Scan for the cell matching the given text and deliver its (x, y) coordinate at center. 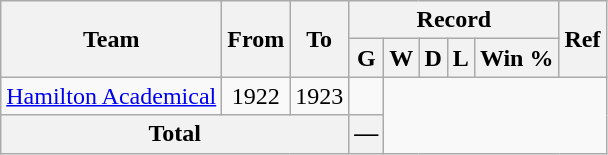
Total (175, 134)
Win % (516, 58)
1923 (320, 96)
W (402, 58)
L (460, 58)
To (320, 39)
1922 (256, 96)
From (256, 39)
Hamilton Academical (112, 96)
— (366, 134)
D (433, 58)
Record (454, 20)
Ref (582, 39)
G (366, 58)
Team (112, 39)
